Determine the (X, Y) coordinate at the center of the cell enclosing the given text.  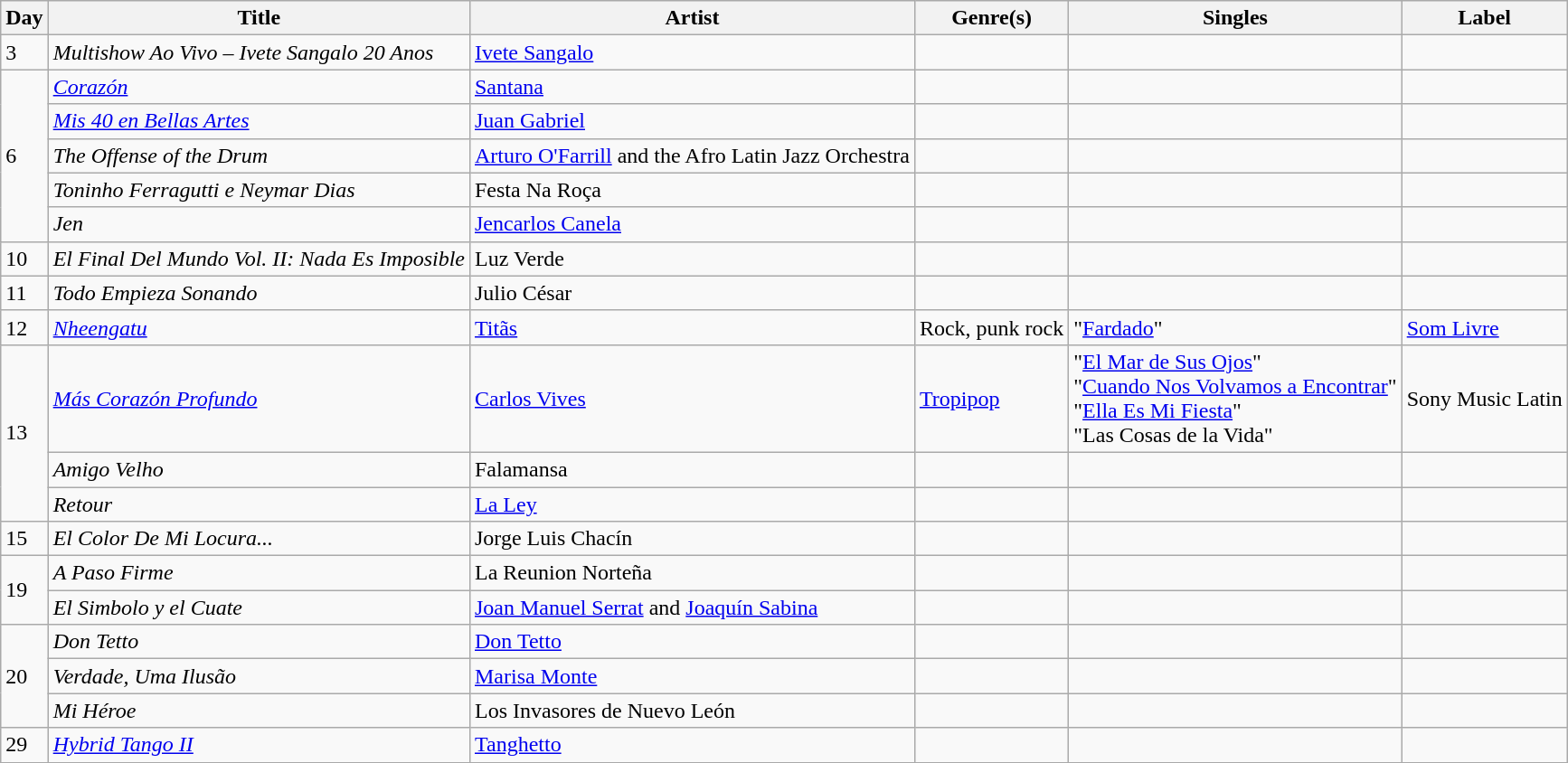
El Final Del Mundo Vol. II: Nada Es Imposible (259, 259)
Label (1485, 18)
Titãs (692, 327)
Mis 40 en Bellas Artes (259, 121)
Carlos Vives (692, 398)
Title (259, 18)
Todo Empieza Sonando (259, 293)
La Reunion Norteña (692, 573)
Retour (259, 504)
Tanghetto (692, 745)
Day (24, 18)
Arturo O'Farrill and the Afro Latin Jazz Orchestra (692, 155)
"El Mar de Sus Ojos""Cuando Nos Volvamos a Encontrar""Ella Es Mi Fiesta""Las Cosas de la Vida" (1235, 398)
Corazón (259, 87)
Toninho Ferragutti e Neymar Dias (259, 190)
Tropipop (991, 398)
Los Invasores de Nuevo León (692, 711)
Juan Gabriel (692, 121)
El Simbolo y el Cuate (259, 608)
The Offense of the Drum (259, 155)
Joan Manuel Serrat and Joaquín Sabina (692, 608)
La Ley (692, 504)
10 (24, 259)
Multishow Ao Vivo – Ivete Sangalo 20 Anos (259, 52)
3 (24, 52)
Artist (692, 18)
"Fardado" (1235, 327)
El Color De Mi Locura... (259, 539)
Ivete Sangalo (692, 52)
Amigo Velho (259, 469)
12 (24, 327)
Singles (1235, 18)
Jorge Luis Chacín (692, 539)
Luz Verde (692, 259)
Som Livre (1485, 327)
Marisa Monte (692, 676)
Sony Music Latin (1485, 398)
Festa Na Roça (692, 190)
Hybrid Tango II (259, 745)
Jencarlos Canela (692, 224)
Falamansa (692, 469)
Más Corazón Profundo (259, 398)
11 (24, 293)
29 (24, 745)
Genre(s) (991, 18)
A Paso Firme (259, 573)
6 (24, 155)
13 (24, 432)
Jen (259, 224)
Santana (692, 87)
19 (24, 590)
Mi Héroe (259, 711)
Nheengatu (259, 327)
Julio César (692, 293)
15 (24, 539)
Rock, punk rock (991, 327)
20 (24, 676)
Verdade, Uma Ilusão (259, 676)
